Output the [X, Y] coordinate of the center of the cell containing the given text.  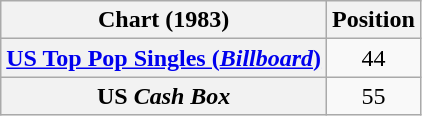
US Cash Box [164, 96]
44 [374, 58]
Chart (1983) [164, 20]
55 [374, 96]
US Top Pop Singles (Billboard) [164, 58]
Position [374, 20]
